Capture the cell that displays the provided text and extract its (X, Y) central coordinate. 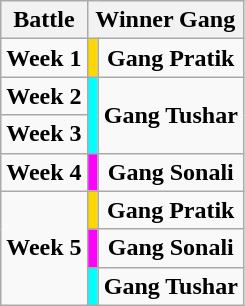
Week 3 (44, 134)
Week 5 (44, 248)
Winner Gang (165, 20)
Week 2 (44, 96)
Week 4 (44, 172)
Week 1 (44, 58)
Battle (44, 20)
